Scan for the cell matching the given text and deliver its (x, y) coordinate at center. 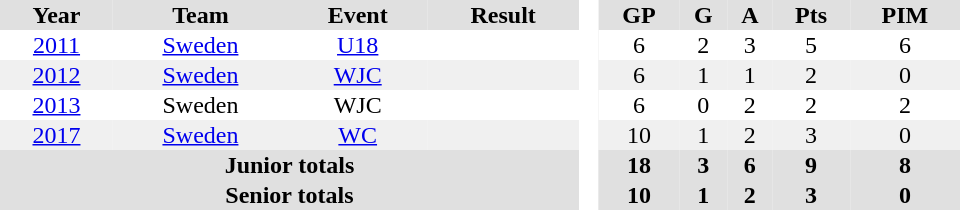
2012 (56, 75)
2011 (56, 45)
Team (200, 15)
PIM (905, 15)
8 (905, 165)
U18 (358, 45)
2017 (56, 135)
Year (56, 15)
9 (811, 165)
Event (358, 15)
5 (811, 45)
Pts (811, 15)
Junior totals (290, 165)
18 (639, 165)
G (703, 15)
WC (358, 135)
2013 (56, 105)
Result (502, 15)
A (750, 15)
GP (639, 15)
Senior totals (290, 195)
